Identify which cell holds the provided text, then report its (x, y) central coordinate. 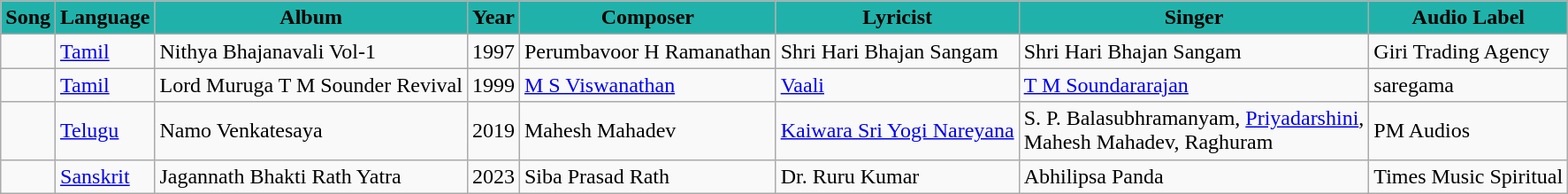
Abhilipsa Panda (1194, 176)
Language (105, 18)
Lord Muruga T M Sounder Revival (311, 85)
Times Music Spiritual (1468, 176)
Composer (647, 18)
1997 (493, 51)
saregama (1468, 85)
Audio Label (1468, 18)
Vaali (897, 85)
PM Audios (1468, 131)
Sanskrit (105, 176)
Namo Venkatesaya (311, 131)
Dr. Ruru Kumar (897, 176)
Nithya Bhajanavali Vol-1 (311, 51)
S. P. Balasubhramanyam, Priyadarshini,Mahesh Mahadev, Raghuram (1194, 131)
Perumbavoor H Ramanathan (647, 51)
2023 (493, 176)
Mahesh Mahadev (647, 131)
1999 (493, 85)
Telugu (105, 131)
M S Viswanathan (647, 85)
Singer (1194, 18)
Year (493, 18)
Siba Prasad Rath (647, 176)
Album (311, 18)
Song (28, 18)
Giri Trading Agency (1468, 51)
Jagannath Bhakti Rath Yatra (311, 176)
Lyricist (897, 18)
2019 (493, 131)
Kaiwara Sri Yogi Nareyana (897, 131)
T M Soundararajan (1194, 85)
